Pinpoint the cell where the given text exists, returning its (X, Y) midpoint coordinate. 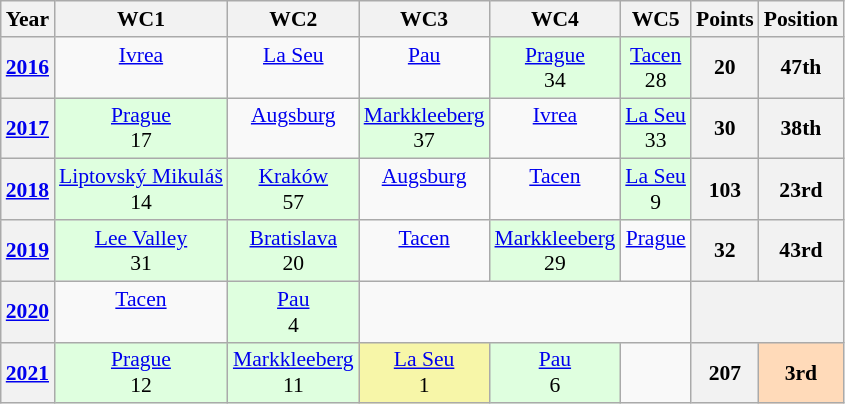
Pau 6 (554, 372)
Points (725, 19)
Pau 4 (294, 312)
WC2 (294, 19)
Liptovský Mikuláš 14 (141, 190)
3rd (801, 372)
WC5 (656, 19)
Prague 12 (141, 372)
38th (801, 128)
2018 (28, 190)
Pau (424, 68)
WC3 (424, 19)
Prague 17 (141, 128)
30 (725, 128)
Prague (656, 250)
207 (725, 372)
Prague 34 (554, 68)
2016 (28, 68)
Tacen 28 (656, 68)
103 (725, 190)
La Seu 33 (656, 128)
2019 (28, 250)
Position (801, 19)
WC4 (554, 19)
2021 (28, 372)
Lee Valley 31 (141, 250)
La Seu (294, 68)
La Seu 9 (656, 190)
2017 (28, 128)
Markkleeberg29 (554, 250)
Markkleeberg37 (424, 128)
43rd (801, 250)
Year (28, 19)
32 (725, 250)
La Seu 1 (424, 372)
23rd (801, 190)
Bratislava 20 (294, 250)
47th (801, 68)
WC1 (141, 19)
20 (725, 68)
Markkleeberg11 (294, 372)
Kraków 57 (294, 190)
2020 (28, 312)
